Determine the (X, Y) coordinate at the center of the cell enclosing the given text.  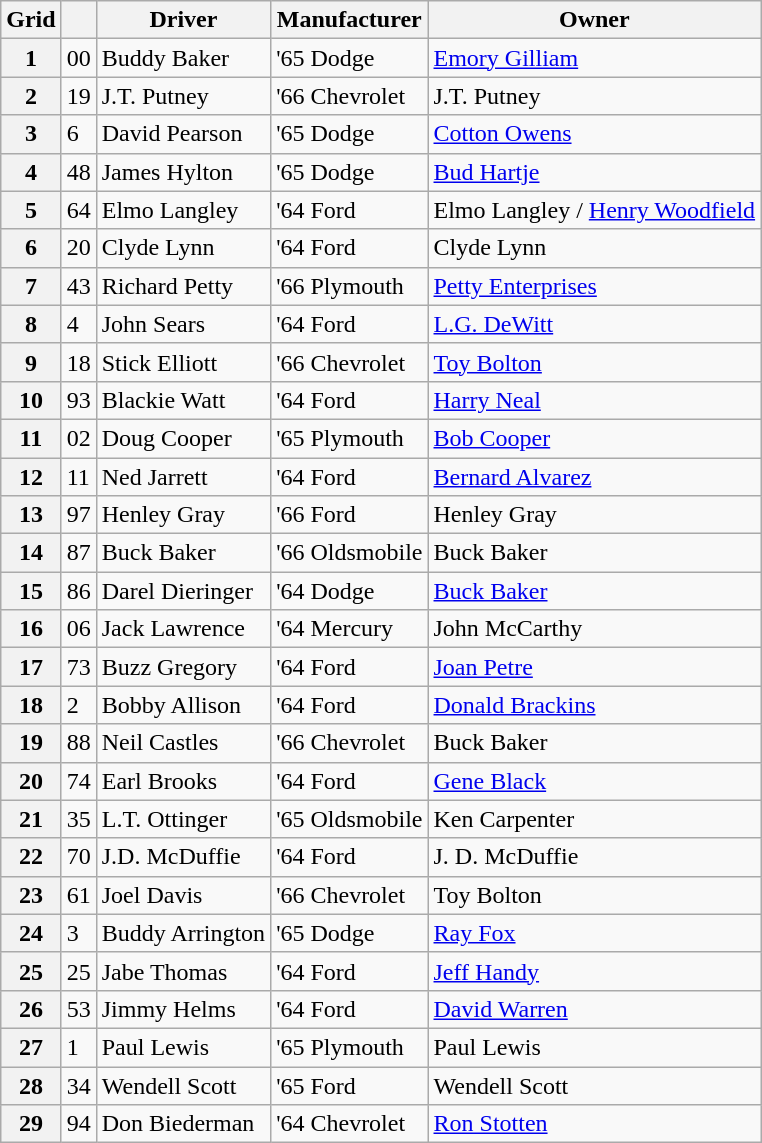
Joel Davis (183, 895)
Ned Jarrett (183, 477)
Ron Stotten (594, 1124)
'66 Plymouth (350, 286)
88 (78, 743)
Earl Brooks (183, 781)
29 (31, 1124)
Jack Lawrence (183, 629)
Gene Black (594, 781)
John McCarthy (594, 629)
35 (78, 819)
David Pearson (183, 134)
'66 Oldsmobile (350, 553)
94 (78, 1124)
Elmo Langley (183, 210)
Owner (594, 20)
8 (31, 324)
73 (78, 667)
Bernard Alvarez (594, 477)
43 (78, 286)
J.D. McDuffie (183, 857)
61 (78, 895)
74 (78, 781)
23 (31, 895)
16 (31, 629)
97 (78, 515)
12 (31, 477)
24 (31, 933)
Bud Hartje (594, 172)
17 (31, 667)
5 (31, 210)
'64 Mercury (350, 629)
Elmo Langley / Henry Woodfield (594, 210)
70 (78, 857)
10 (31, 400)
'64 Chevrolet (350, 1124)
Manufacturer (350, 20)
'66 Ford (350, 515)
87 (78, 553)
02 (78, 438)
Darel Dieringer (183, 591)
Driver (183, 20)
21 (31, 819)
Emory Gilliam (594, 58)
27 (31, 1047)
Grid (31, 20)
53 (78, 1009)
Buddy Baker (183, 58)
Buddy Arrington (183, 933)
Joan Petre (594, 667)
15 (31, 591)
Richard Petty (183, 286)
'64 Dodge (350, 591)
Harry Neal (594, 400)
Jimmy Helms (183, 1009)
Buzz Gregory (183, 667)
28 (31, 1085)
Stick Elliott (183, 362)
Blackie Watt (183, 400)
'65 Oldsmobile (350, 819)
Bobby Allison (183, 705)
34 (78, 1085)
Petty Enterprises (594, 286)
Bob Cooper (594, 438)
John Sears (183, 324)
48 (78, 172)
64 (78, 210)
J. D. McDuffie (594, 857)
Neil Castles (183, 743)
Jeff Handy (594, 971)
Ken Carpenter (594, 819)
Cotton Owens (594, 134)
06 (78, 629)
22 (31, 857)
David Warren (594, 1009)
9 (31, 362)
'65 Ford (350, 1085)
Doug Cooper (183, 438)
26 (31, 1009)
Donald Brackins (594, 705)
Jabe Thomas (183, 971)
Ray Fox (594, 933)
7 (31, 286)
James Hylton (183, 172)
93 (78, 400)
00 (78, 58)
86 (78, 591)
L.T. Ottinger (183, 819)
14 (31, 553)
13 (31, 515)
Don Biederman (183, 1124)
L.G. DeWitt (594, 324)
